Return the [x, y] coordinate for the center point of the cell that contains the specified text.  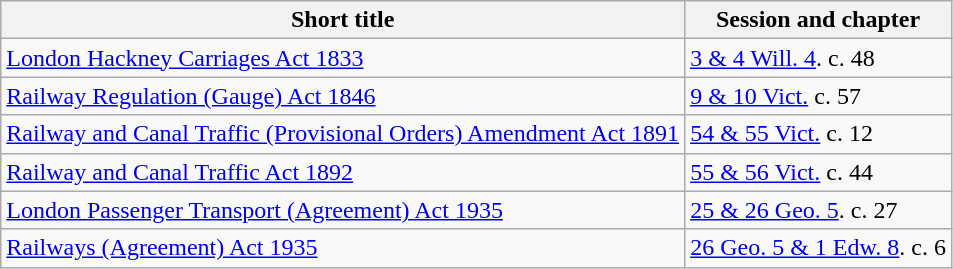
54 & 55 Vict. c. 12 [818, 134]
Session and chapter [818, 20]
London Passenger Transport (Agreement) Act 1935 [343, 210]
55 & 56 Vict. c. 44 [818, 172]
25 & 26 Geo. 5. c. 27 [818, 210]
Railways (Agreement) Act 1935 [343, 248]
London Hackney Carriages Act 1833 [343, 58]
3 & 4 Will. 4. c. 48 [818, 58]
Short title [343, 20]
Railway Regulation (Gauge) Act 1846 [343, 96]
26 Geo. 5 & 1 Edw. 8. c. 6 [818, 248]
Railway and Canal Traffic (Provisional Orders) Amendment Act 1891 [343, 134]
9 & 10 Vict. c. 57 [818, 96]
Railway and Canal Traffic Act 1892 [343, 172]
